Return [x, y] of the center of cell containing provided text 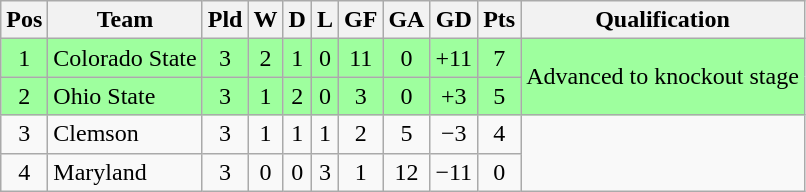
Pts [500, 20]
−11 [454, 172]
Pld [225, 20]
12 [406, 172]
Team [125, 20]
D [297, 20]
+11 [454, 58]
L [324, 20]
GD [454, 20]
Maryland [125, 172]
Colorado State [125, 58]
Ohio State [125, 96]
GA [406, 20]
Pos [24, 20]
Advanced to knockout stage [663, 77]
11 [360, 58]
Clemson [125, 134]
+3 [454, 96]
W [266, 20]
Qualification [663, 20]
GF [360, 20]
−3 [454, 134]
7 [500, 58]
